Return the [X, Y] coordinate for the center point of the cell that contains the specified text.  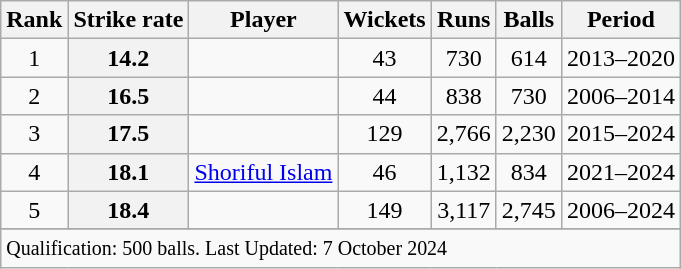
2 [34, 96]
17.5 [128, 134]
2015–2024 [620, 134]
Balls [528, 20]
3 [34, 134]
614 [528, 58]
44 [384, 96]
46 [384, 172]
Shoriful Islam [264, 172]
838 [464, 96]
149 [384, 210]
2013–2020 [620, 58]
14.2 [128, 58]
Qualification: 500 balls. Last Updated: 7 October 2024 [341, 248]
43 [384, 58]
Player [264, 20]
16.5 [128, 96]
4 [34, 172]
Runs [464, 20]
2,230 [528, 134]
Strike rate [128, 20]
2,766 [464, 134]
Rank [34, 20]
18.4 [128, 210]
1,132 [464, 172]
Wickets [384, 20]
5 [34, 210]
1 [34, 58]
2,745 [528, 210]
Period [620, 20]
129 [384, 134]
3,117 [464, 210]
2021–2024 [620, 172]
834 [528, 172]
2006–2014 [620, 96]
18.1 [128, 172]
2006–2024 [620, 210]
